Identify which cell holds the provided text, then report its (x, y) central coordinate. 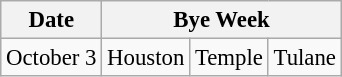
Bye Week (222, 20)
Tulane (304, 58)
October 3 (52, 58)
Date (52, 20)
Houston (146, 58)
Temple (230, 58)
